Extract the [x, y] coordinate from the center of the cell holding the provided text.  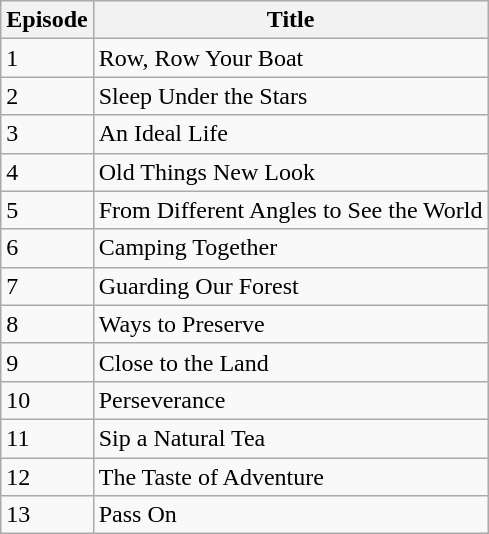
Camping Together [290, 248]
1 [47, 58]
8 [47, 324]
Guarding Our Forest [290, 286]
An Ideal Life [290, 134]
The Taste of Adventure [290, 477]
7 [47, 286]
6 [47, 248]
Title [290, 20]
Ways to Preserve [290, 324]
From Different Angles to See the World [290, 210]
5 [47, 210]
4 [47, 172]
12 [47, 477]
13 [47, 515]
Sleep Under the Stars [290, 96]
9 [47, 362]
3 [47, 134]
Row, Row Your Boat [290, 58]
2 [47, 96]
Episode [47, 20]
Perseverance [290, 400]
Old Things New Look [290, 172]
11 [47, 438]
Pass On [290, 515]
10 [47, 400]
Sip a Natural Tea [290, 438]
Close to the Land [290, 362]
